Pinpoint the cell where the given text exists, returning its (x, y) midpoint coordinate. 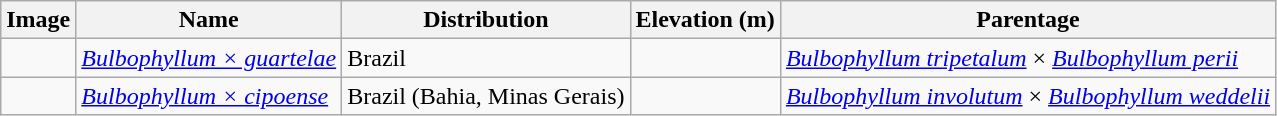
Bulbophyllum tripetalum × Bulbophyllum perii (1028, 58)
Bulbophyllum involutum × Bulbophyllum weddelii (1028, 96)
Brazil (Bahia, Minas Gerais) (486, 96)
Bulbophyllum × guartelae (209, 58)
Parentage (1028, 20)
Brazil (486, 58)
Bulbophyllum × cipoense (209, 96)
Image (38, 20)
Distribution (486, 20)
Elevation (m) (705, 20)
Name (209, 20)
